Search for the cell housing the specified text and yield its (x, y) center coordinate. 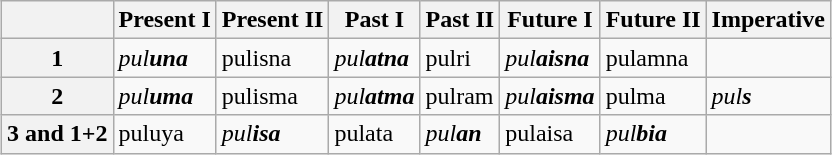
Imperative (768, 20)
Future II (653, 20)
Past II (460, 20)
pulaisa (550, 134)
pulram (460, 96)
puls (768, 96)
Present II (272, 20)
Past I (374, 20)
Future I (550, 20)
pulri (460, 58)
pulaisma (550, 96)
2 (58, 96)
puluna (164, 58)
puluya (164, 134)
pulatma (374, 96)
pulatna (374, 58)
pulma (653, 96)
Present I (164, 20)
pulbia (653, 134)
1 (58, 58)
pulamna (653, 58)
pulaisna (550, 58)
pulisa (272, 134)
puluma (164, 96)
pulan (460, 134)
3 and 1+2 (58, 134)
pulisma (272, 96)
pulisna (272, 58)
pulata (374, 134)
